Capture the cell that displays the provided text and extract its [x, y] central coordinate. 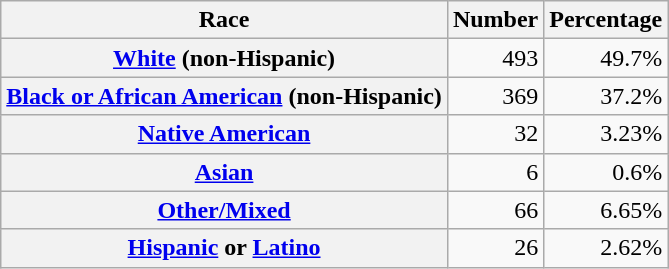
493 [495, 58]
32 [495, 134]
0.6% [606, 172]
Asian [224, 172]
66 [495, 210]
Other/Mixed [224, 210]
49.7% [606, 58]
Hispanic or Latino [224, 248]
369 [495, 96]
Percentage [606, 20]
Native American [224, 134]
6 [495, 172]
6.65% [606, 210]
Race [224, 20]
3.23% [606, 134]
2.62% [606, 248]
26 [495, 248]
Number [495, 20]
Black or African American (non-Hispanic) [224, 96]
White (non-Hispanic) [224, 58]
37.2% [606, 96]
